Find where the given text appears and provide that cell's center as [X, Y] coordinate. 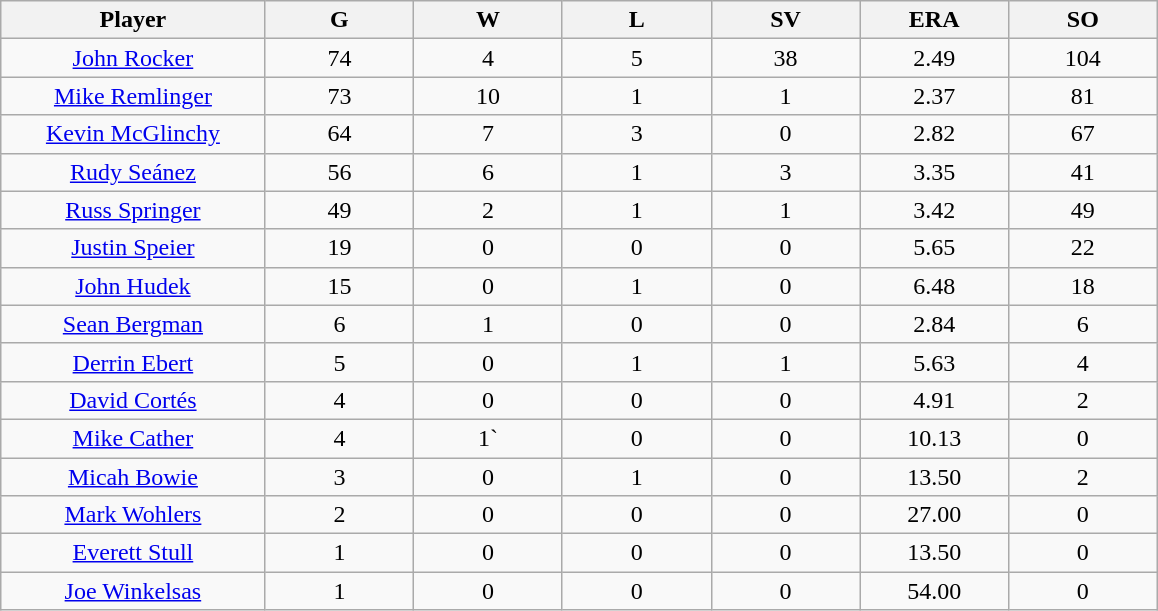
73 [340, 96]
Rudy Seánez [133, 172]
2.49 [934, 58]
64 [340, 134]
38 [786, 58]
Russ Springer [133, 210]
John Hudek [133, 286]
L [636, 20]
104 [1084, 58]
5.63 [934, 362]
David Cortés [133, 400]
7 [488, 134]
10 [488, 96]
Kevin McGlinchy [133, 134]
1` [488, 438]
5.65 [934, 248]
27.00 [934, 515]
W [488, 20]
Player [133, 20]
G [340, 20]
54.00 [934, 591]
2.37 [934, 96]
10.13 [934, 438]
3.35 [934, 172]
Micah Bowie [133, 477]
81 [1084, 96]
4.91 [934, 400]
56 [340, 172]
18 [1084, 286]
41 [1084, 172]
3.42 [934, 210]
Sean Bergman [133, 324]
6.48 [934, 286]
67 [1084, 134]
Justin Speier [133, 248]
Mike Remlinger [133, 96]
Joe Winkelsas [133, 591]
ERA [934, 20]
Everett Stull [133, 553]
Mike Cather [133, 438]
2.82 [934, 134]
15 [340, 286]
Derrin Ebert [133, 362]
SV [786, 20]
22 [1084, 248]
19 [340, 248]
John Rocker [133, 58]
Mark Wohlers [133, 515]
2.84 [934, 324]
SO [1084, 20]
74 [340, 58]
